Pinpoint the cell where the given text exists, returning its [x, y] midpoint coordinate. 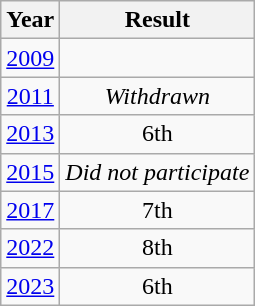
2009 [30, 58]
2023 [30, 286]
Withdrawn [158, 96]
2017 [30, 210]
8th [158, 248]
7th [158, 210]
Result [158, 20]
2022 [30, 248]
Year [30, 20]
2015 [30, 172]
2013 [30, 134]
Did not participate [158, 172]
2011 [30, 96]
